Capture the cell that displays the provided text and extract its [x, y] central coordinate. 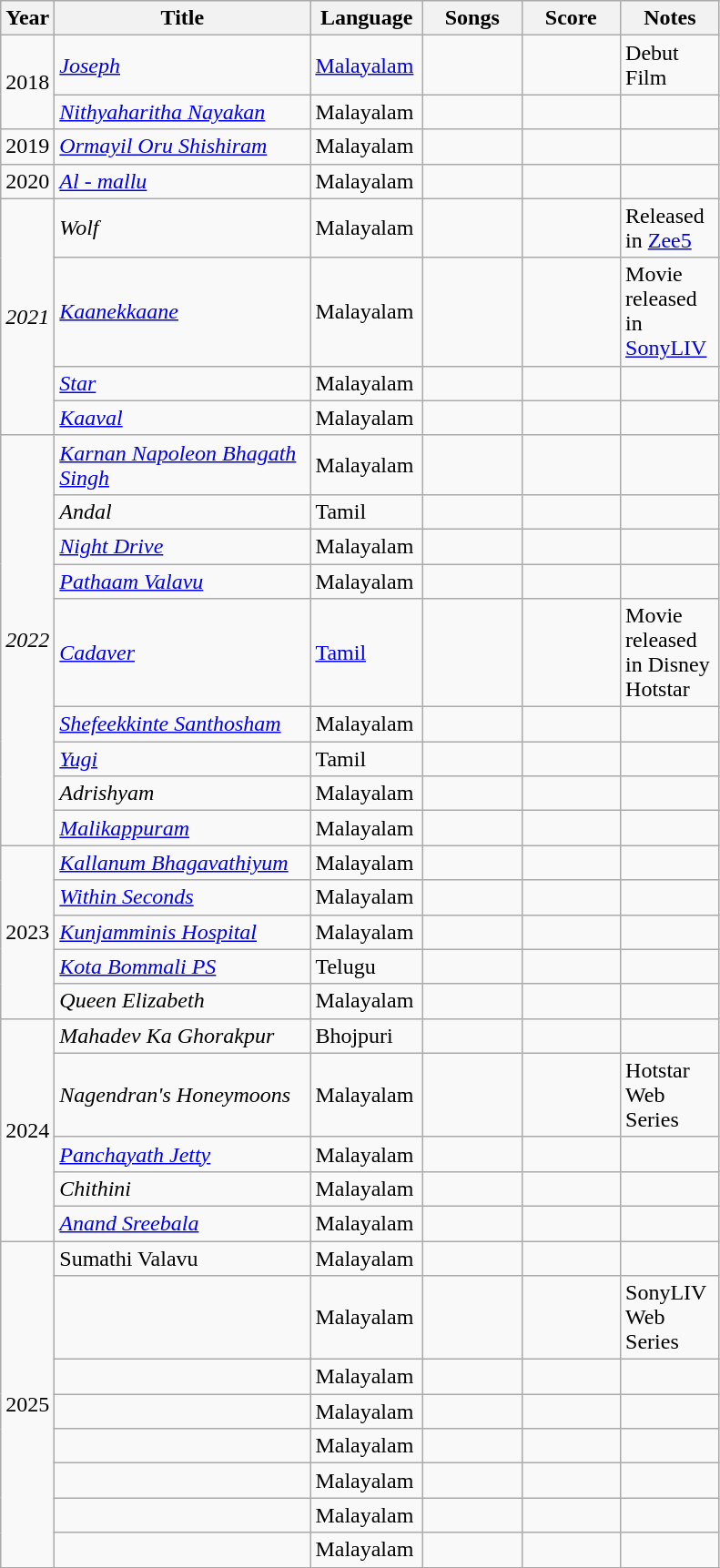
Movie released in SonyLIV [670, 311]
Anand Sreebala [182, 1223]
Karnan Napoleon Bhagath Singh [182, 464]
2022 [27, 641]
Andal [182, 511]
2019 [27, 147]
Cadaver [182, 653]
2025 [27, 1404]
2021 [27, 317]
Kaanekkaane [182, 311]
Hotstar Web Series [670, 1095]
Wolf [182, 228]
2018 [27, 82]
Score [572, 18]
Night Drive [182, 546]
Ormayil Oru Shishiram [182, 147]
Yugi [182, 759]
Kunjamminis Hospital [182, 932]
Released in Zee5 [670, 228]
Queen Elizabeth [182, 1001]
2024 [27, 1129]
Pathaam Valavu [182, 582]
SonyLIV Web Series [670, 1318]
Malikappuram [182, 828]
Star [182, 383]
Sumathi Valavu [182, 1259]
Al - mallu [182, 181]
Panchayath Jetty [182, 1154]
Mahadev Ka Ghorakpur [182, 1036]
Language [367, 18]
Kota Bommali PS [182, 966]
Kaaval [182, 418]
Adrishyam [182, 794]
Chithini [182, 1189]
Year [27, 18]
Within Seconds [182, 897]
2020 [27, 181]
2023 [27, 932]
Bhojpuri [367, 1036]
Nagendran's Honeymoons [182, 1095]
Telugu [367, 966]
Kallanum Bhagavathiyum [182, 863]
Joseph [182, 66]
Debut Film [670, 66]
Title [182, 18]
Nithyaharitha Nayakan [182, 112]
Songs [472, 18]
Movie released in Disney Hotstar [670, 653]
Shefeekkinte Santhosham [182, 724]
Notes [670, 18]
